Return [x, y] of the center of cell containing provided text 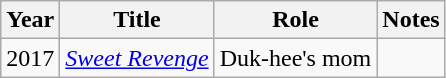
Year [30, 20]
Title [137, 20]
Sweet Revenge [137, 58]
Notes [411, 20]
2017 [30, 58]
Role [296, 20]
Duk-hee's mom [296, 58]
